Find where the given text appears and provide that cell's center as (X, Y) coordinate. 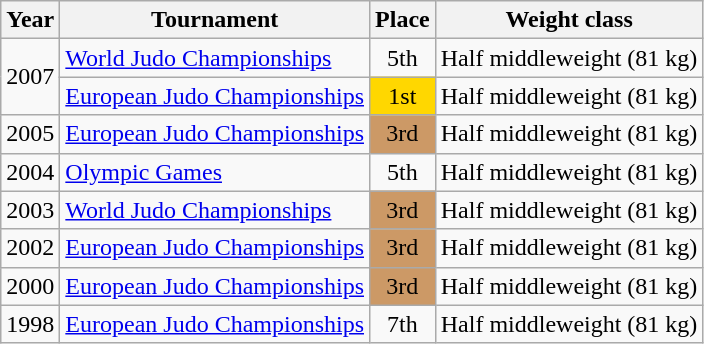
Place (403, 20)
2005 (30, 134)
2000 (30, 286)
1st (403, 96)
7th (403, 324)
Tournament (215, 20)
2004 (30, 172)
2002 (30, 248)
1998 (30, 324)
Year (30, 20)
Weight class (569, 20)
2007 (30, 77)
2003 (30, 210)
Olympic Games (215, 172)
